Provide the [X, Y] coordinate of the cell's center where the given text is located.  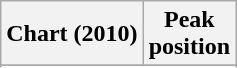
Peakposition [189, 34]
Chart (2010) [72, 34]
